Find where the given text appears and provide that cell's center as [x, y] coordinate. 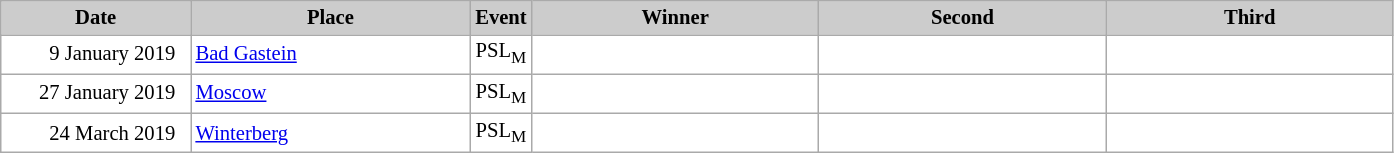
Second [962, 17]
Third [1250, 17]
24 March 2019 [96, 132]
Winterberg [330, 132]
9 January 2019 [96, 54]
Moscow [330, 94]
Date [96, 17]
Winner [676, 17]
27 January 2019 [96, 94]
Place [330, 17]
Bad Gastein [330, 54]
Event [500, 17]
